Extract the (x, y) coordinate from the center of the cell holding the provided text.  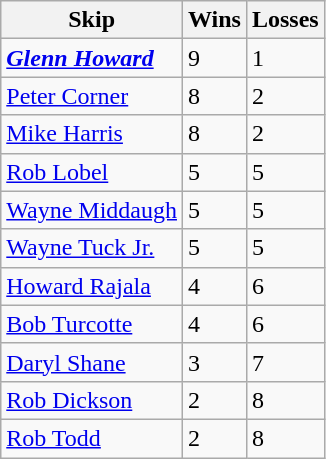
Howard Rajala (92, 286)
9 (215, 58)
Losses (285, 20)
Bob Turcotte (92, 324)
Rob Dickson (92, 400)
3 (215, 362)
Wayne Tuck Jr. (92, 248)
Wins (215, 20)
Mike Harris (92, 134)
Daryl Shane (92, 362)
1 (285, 58)
Rob Todd (92, 438)
Skip (92, 20)
7 (285, 362)
Rob Lobel (92, 172)
Wayne Middaugh (92, 210)
Glenn Howard (92, 58)
Peter Corner (92, 96)
